Locate the cell with the specified text and output its [X, Y] center coordinate. 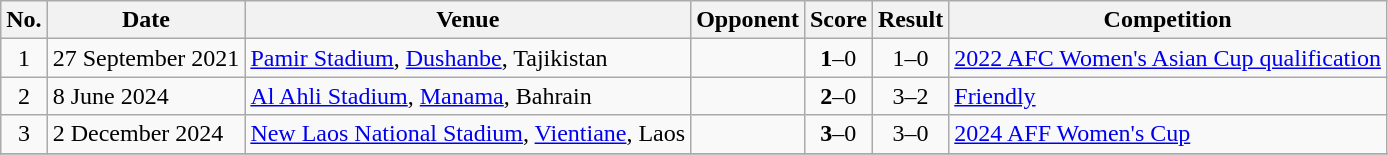
Competition [1168, 20]
2022 AFC Women's Asian Cup qualification [1168, 58]
2 December 2024 [146, 134]
Date [146, 20]
Score [838, 20]
3 [24, 134]
2 [24, 96]
Pamir Stadium, Dushanbe, Tajikistan [468, 58]
Opponent [748, 20]
Venue [468, 20]
Result [910, 20]
27 September 2021 [146, 58]
Al Ahli Stadium, Manama, Bahrain [468, 96]
8 June 2024 [146, 96]
3–2 [910, 96]
2–0 [838, 96]
1 [24, 58]
New Laos National Stadium, Vientiane, Laos [468, 134]
No. [24, 20]
2024 AFF Women's Cup [1168, 134]
Friendly [1168, 96]
